Provide the [x, y] coordinate of the cell's center where the given text is located.  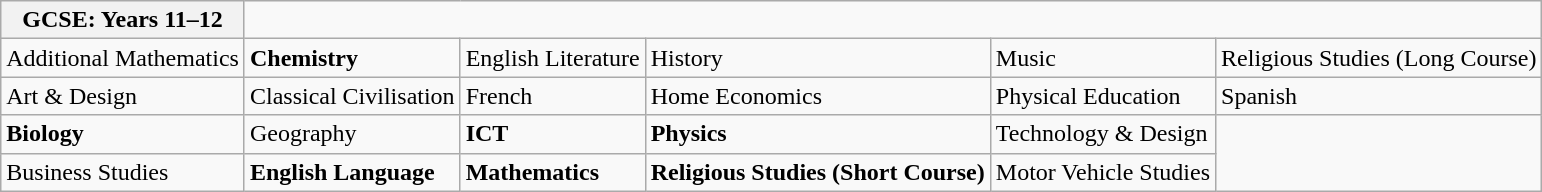
Biology [123, 134]
French [552, 96]
Technology & Design [1102, 134]
Home Economics [818, 96]
Religious Studies (Long Course) [1379, 58]
Art & Design [123, 96]
Additional Mathematics [123, 58]
Business Studies [123, 172]
History [818, 58]
ICT [552, 134]
English Language [352, 172]
Music [1102, 58]
Chemistry [352, 58]
Spanish [1379, 96]
Religious Studies (Short Course) [818, 172]
Physics [818, 134]
English Literature [552, 58]
Geography [352, 134]
Physical Education [1102, 96]
GCSE: Years 11–12 [123, 20]
Classical Civilisation [352, 96]
Motor Vehicle Studies [1102, 172]
Mathematics [552, 172]
